Locate the cell with the specified text and output its (X, Y) center coordinate. 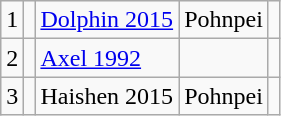
Dolphin 2015 (107, 20)
1 (12, 20)
2 (12, 58)
Haishen 2015 (107, 96)
3 (12, 96)
Axel 1992 (107, 58)
